Locate the cell with the specified text and output its (X, Y) center coordinate. 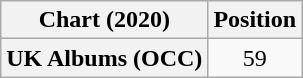
Position (255, 20)
UK Albums (OCC) (104, 58)
Chart (2020) (104, 20)
59 (255, 58)
